Locate the cell with the specified text and output its (X, Y) center coordinate. 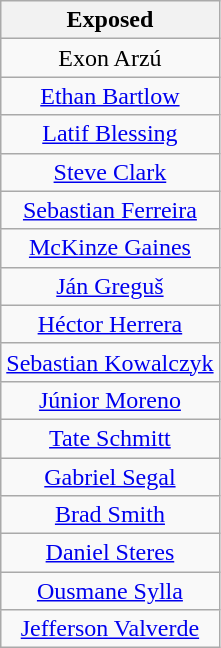
Exon Arzú (110, 58)
Ousmane Sylla (110, 591)
Brad Smith (110, 515)
Héctor Herrera (110, 324)
Gabriel Segal (110, 477)
Latif Blessing (110, 134)
Jefferson Valverde (110, 629)
Ján Greguš (110, 286)
Daniel Steres (110, 553)
Exposed (110, 20)
Júnior Moreno (110, 400)
Sebastian Ferreira (110, 210)
Tate Schmitt (110, 438)
Steve Clark (110, 172)
Sebastian Kowalczyk (110, 362)
McKinze Gaines (110, 248)
Ethan Bartlow (110, 96)
